Capture the cell that displays the provided text and extract its [x, y] central coordinate. 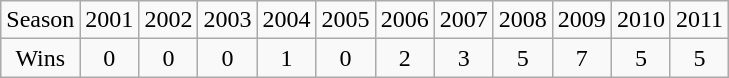
2001 [110, 20]
3 [464, 58]
2006 [404, 20]
2010 [640, 20]
7 [582, 58]
2 [404, 58]
2002 [168, 20]
Season [40, 20]
2007 [464, 20]
1 [286, 58]
2005 [346, 20]
2004 [286, 20]
2009 [582, 20]
2011 [699, 20]
2008 [522, 20]
Wins [40, 58]
2003 [228, 20]
